Capture the cell that displays the provided text and extract its (x, y) central coordinate. 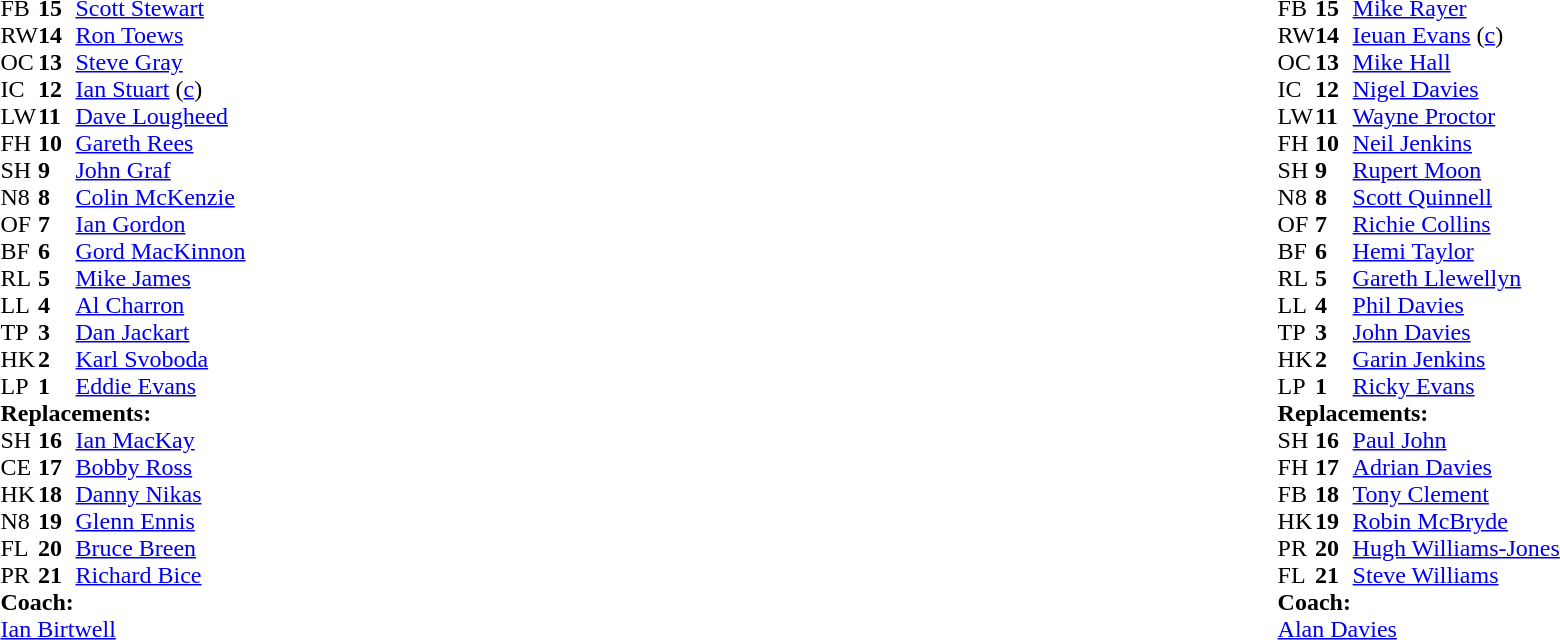
Dave Lougheed (161, 116)
Danny Nikas (161, 494)
Neil Jenkins (1456, 144)
Al Charron (161, 306)
Scott Quinnell (1456, 198)
Wayne Proctor (1456, 116)
John Graf (161, 170)
Colin McKenzie (161, 198)
Robin McBryde (1456, 522)
Rupert Moon (1456, 170)
Hemi Taylor (1456, 252)
Gareth Llewellyn (1456, 278)
Steve Williams (1456, 576)
Richard Bice (161, 576)
Adrian Davies (1456, 468)
Nigel Davies (1456, 90)
Mike James (161, 278)
Eddie Evans (161, 386)
Karl Svoboda (161, 360)
CE (19, 468)
Tony Clement (1456, 494)
Ian MacKay (161, 440)
Phil Davies (1456, 306)
John Davies (1456, 332)
Ian Stuart (c) (161, 90)
Gord MacKinnon (161, 252)
Paul John (1456, 440)
Ron Toews (161, 36)
Ian Gordon (161, 224)
Bobby Ross (161, 468)
Mike Hall (1456, 62)
Glenn Ennis (161, 522)
Steve Gray (161, 62)
Gareth Rees (161, 144)
FB (1297, 494)
Bruce Breen (161, 548)
Dan Jackart (161, 332)
Garin Jenkins (1456, 360)
Richie Collins (1456, 224)
Ricky Evans (1456, 386)
Hugh Williams-Jones (1456, 548)
Ieuan Evans (c) (1456, 36)
